Scan for the cell matching the given text and deliver its (X, Y) coordinate at center. 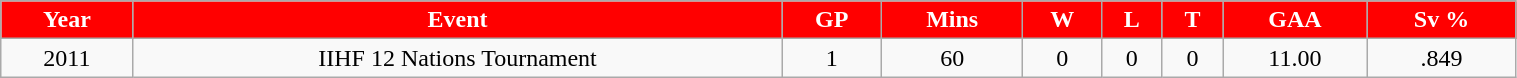
2011 (67, 58)
1 (832, 58)
.849 (1442, 58)
Event (458, 20)
W (1062, 20)
Year (67, 20)
Mins (952, 20)
GP (832, 20)
IIHF 12 Nations Tournament (458, 58)
T (1192, 20)
11.00 (1295, 58)
60 (952, 58)
Sv % (1442, 20)
L (1132, 20)
GAA (1295, 20)
